Locate the cell with the specified text and output its (X, Y) center coordinate. 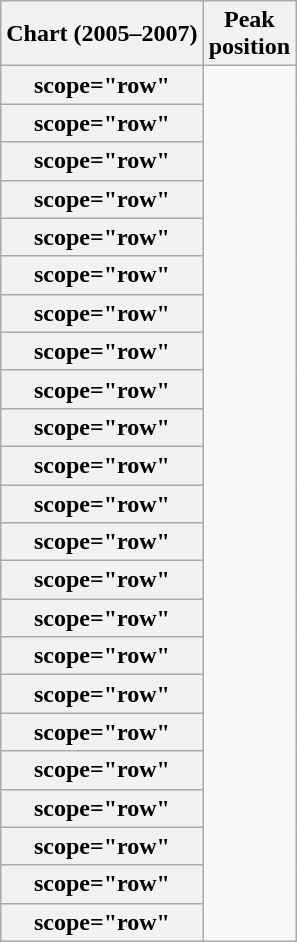
Peakposition (249, 34)
Chart (2005–2007) (102, 34)
